Detect which cell encompasses the target text, then output its (x, y) center coordinate. 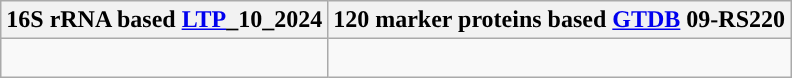
16S rRNA based LTP_10_2024 (164, 20)
120 marker proteins based GTDB 09-RS220 (560, 20)
